Find where the given text appears and provide that cell's center as [x, y] coordinate. 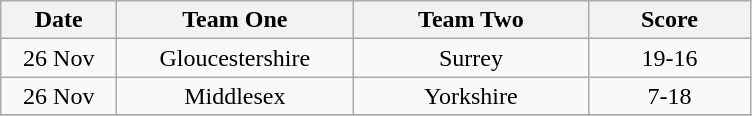
Team Two [471, 20]
19-16 [670, 58]
Gloucestershire [235, 58]
Date [59, 20]
Score [670, 20]
Yorkshire [471, 96]
Surrey [471, 58]
7-18 [670, 96]
Middlesex [235, 96]
Team One [235, 20]
